Provide the (X, Y) coordinate of the cell's center where the given text is located.  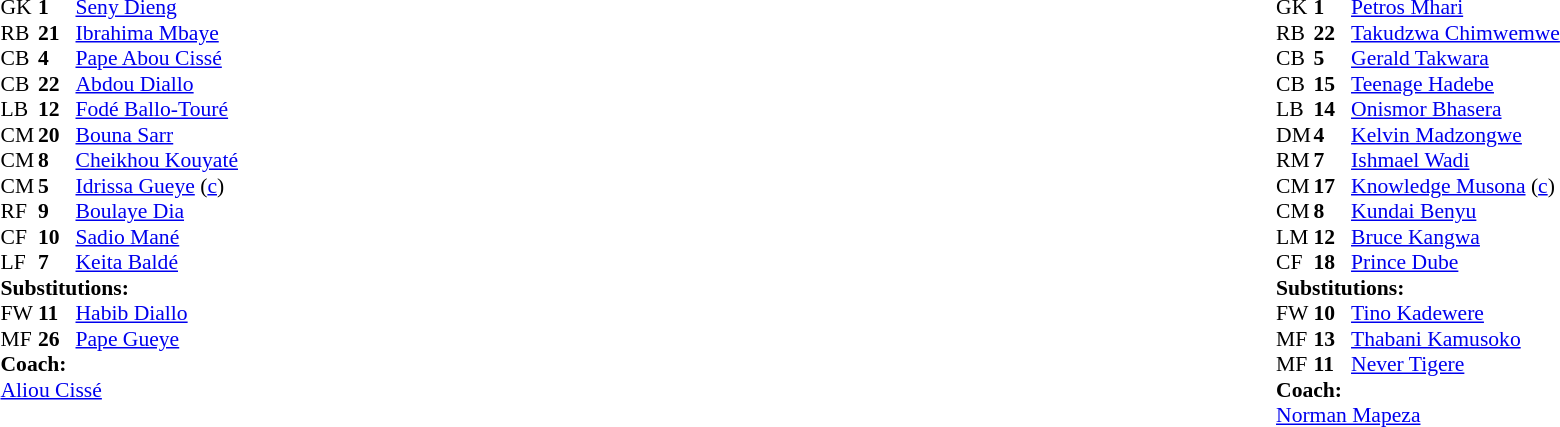
Sadio Mané (157, 237)
Thabani Kamusoko (1456, 339)
RF (19, 211)
Knowledge Musona (c) (1456, 186)
LF (19, 263)
Tino Kadewere (1456, 313)
Takudzwa Chimwemwe (1456, 33)
21 (57, 33)
13 (1333, 339)
Aliou Cissé (118, 390)
RM (1295, 161)
LM (1295, 237)
Pape Abou Cissé (157, 59)
Idrissa Gueye (c) (157, 186)
Boulaye Dia (157, 211)
Bouna Sarr (157, 135)
Kelvin Madzongwe (1456, 135)
Kundai Benyu (1456, 211)
Gerald Takwara (1456, 59)
18 (1333, 263)
Prince Dube (1456, 263)
Never Tigere (1456, 365)
Bruce Kangwa (1456, 237)
Ishmael Wadi (1456, 161)
Pape Gueye (157, 339)
DM (1295, 135)
14 (1333, 109)
Abdou Diallo (157, 84)
9 (57, 211)
Fodé Ballo-Touré (157, 109)
Cheikhou Kouyaté (157, 161)
Onismor Bhasera (1456, 109)
17 (1333, 186)
15 (1333, 84)
Teenage Hadebe (1456, 84)
Habib Diallo (157, 313)
Keita Baldé (157, 263)
20 (57, 135)
Ibrahima Mbaye (157, 33)
26 (57, 339)
